Determine the [X, Y] coordinate at the center of the cell enclosing the given text.  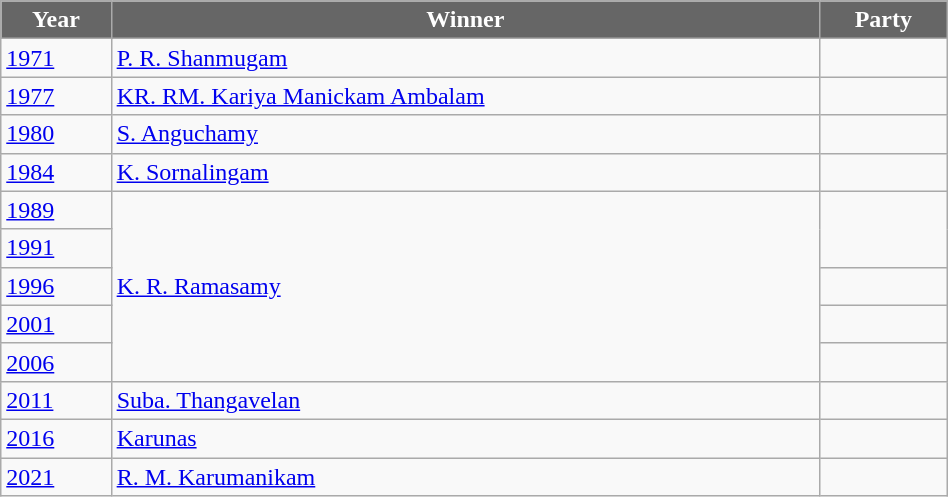
R. M. Karumanikam [465, 477]
1977 [56, 96]
P. R. Shanmugam [465, 58]
Year [56, 20]
2011 [56, 400]
2016 [56, 438]
S. Anguchamy [465, 134]
Party [883, 20]
1980 [56, 134]
Winner [465, 20]
1991 [56, 248]
1971 [56, 58]
2001 [56, 324]
K. R. Ramasamy [465, 286]
2021 [56, 477]
Suba. Thangavelan [465, 400]
KR. RM. Kariya Manickam Ambalam [465, 96]
K. Sornalingam [465, 172]
Karunas [465, 438]
1996 [56, 286]
1989 [56, 210]
2006 [56, 362]
1984 [56, 172]
